Return the [X, Y] coordinate for the center point of the cell that contains the specified text.  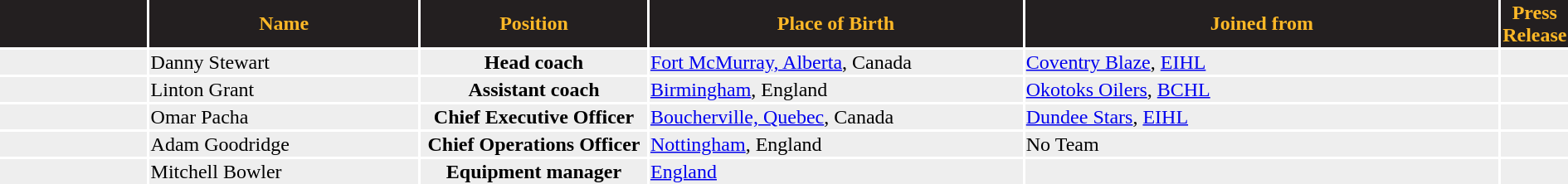
Fort McMurray, Alberta, Canada [835, 62]
Danny Stewart [284, 62]
Nottingham, England [835, 144]
Dundee Stars, EIHL [1261, 117]
Assistant coach [533, 90]
Birmingham, England [835, 90]
Press Release [1535, 23]
Chief Operations Officer [533, 144]
Coventry Blaze, EIHL [1261, 62]
Position [533, 23]
Adam Goodridge [284, 144]
Joined from [1261, 23]
Equipment manager [533, 172]
Linton Grant [284, 90]
No Team [1261, 144]
Chief Executive Officer [533, 117]
Name [284, 23]
England [835, 172]
Head coach [533, 62]
Boucherville, Quebec, Canada [835, 117]
Mitchell Bowler [284, 172]
Place of Birth [835, 23]
Okotoks Oilers, BCHL [1261, 90]
Omar Pacha [284, 117]
